Return [X, Y] of the center of cell containing provided text 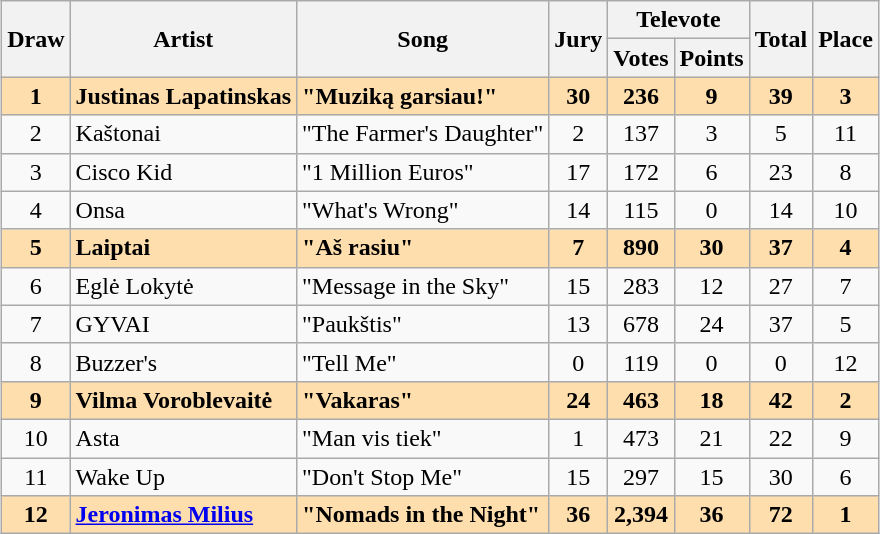
Total [781, 39]
"Paukštis" [423, 324]
72 [781, 515]
Eglė Lokytė [183, 286]
Points [712, 58]
678 [641, 324]
890 [641, 248]
2,394 [641, 515]
"Don't Stop Me" [423, 477]
"Message in the Sky" [423, 286]
Kaštonai [183, 134]
Buzzer's [183, 362]
"What's Wrong" [423, 210]
"Vakaras" [423, 400]
Draw [36, 39]
Justinas Lapatinskas [183, 96]
Jeronimas Milius [183, 515]
Televote [678, 20]
236 [641, 96]
42 [781, 400]
Asta [183, 438]
"Aš rasiu" [423, 248]
115 [641, 210]
"Tell Me" [423, 362]
GYVAI [183, 324]
Cisco Kid [183, 172]
Artist [183, 39]
23 [781, 172]
463 [641, 400]
21 [712, 438]
Laiptai [183, 248]
Place [846, 39]
Vilma Voroblevaitė [183, 400]
119 [641, 362]
137 [641, 134]
39 [781, 96]
Onsa [183, 210]
Song [423, 39]
"The Farmer's Daughter" [423, 134]
13 [578, 324]
"Nomads in the Night" [423, 515]
473 [641, 438]
27 [781, 286]
"Muziką garsiau!" [423, 96]
172 [641, 172]
"1 Million Euros" [423, 172]
Jury [578, 39]
283 [641, 286]
"Man vis tiek" [423, 438]
297 [641, 477]
17 [578, 172]
18 [712, 400]
22 [781, 438]
Votes [641, 58]
Wake Up [183, 477]
